For the text-containing cell, return its midpoint in [x, y] coordinate format. 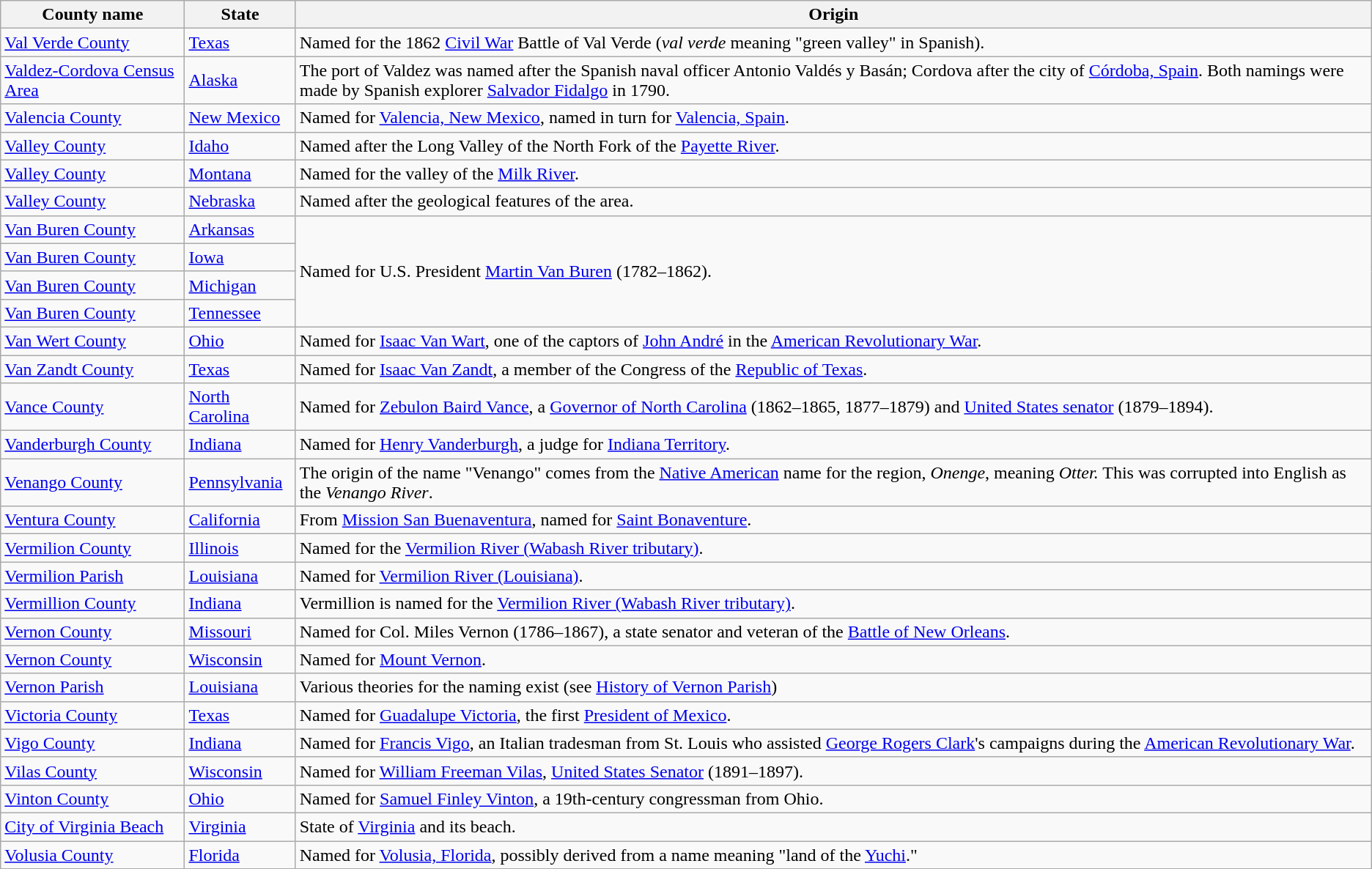
Vinton County [92, 799]
Valencia County [92, 118]
Named for the 1862 Civil War Battle of Val Verde (val verde meaning "green valley" in Spanish). [833, 42]
Named for Zebulon Baird Vance, a Governor of North Carolina (1862–1865, 1877–1879) and United States senator (1879–1894). [833, 407]
Named for Valencia, New Mexico, named in turn for Valencia, Spain. [833, 118]
Valdez-Cordova Census Area [92, 81]
Named for Vermilion River (Louisiana). [833, 576]
Named for Samuel Finley Vinton, a 19th-century congressman from Ohio. [833, 799]
Vermilion Parish [92, 576]
Named for the Vermilion River (Wabash River tributary). [833, 548]
Named for Francis Vigo, an Italian tradesman from St. Louis who assisted George Rogers Clark's campaigns during the American Revolutionary War. [833, 743]
Vermilion County [92, 548]
Named for Col. Miles Vernon (1786–1867), a state senator and veteran of the Battle of New Orleans. [833, 632]
North Carolina [240, 407]
Named for William Freeman Vilas, United States Senator (1891–1897). [833, 771]
Named for Isaac Van Zandt, a member of the Congress of the Republic of Texas. [833, 369]
New Mexico [240, 118]
Named after the geological features of the area. [833, 201]
Ventura County [92, 520]
From Mission San Buenaventura, named for Saint Bonaventure. [833, 520]
Named for Volusia, Florida, possibly derived from a name meaning "land of the Yuchi." [833, 855]
Pennsylvania [240, 482]
California [240, 520]
Van Wert County [92, 341]
Named for the valley of the Milk River. [833, 174]
Named for Mount Vernon. [833, 659]
Vilas County [92, 771]
Origin [833, 15]
Michigan [240, 285]
Victoria County [92, 715]
Named for U.S. President Martin Van Buren (1782–1862). [833, 271]
Named for Isaac Van Wart, one of the captors of John André in the American Revolutionary War. [833, 341]
Iowa [240, 257]
Vermillion is named for the Vermilion River (Wabash River tributary). [833, 604]
Alaska [240, 81]
Vernon Parish [92, 687]
Van Zandt County [92, 369]
Illinois [240, 548]
Named after the Long Valley of the North Fork of the Payette River. [833, 146]
Volusia County [92, 855]
Various theories for the naming exist (see History of Vernon Parish) [833, 687]
Arkansas [240, 229]
Virginia [240, 827]
Vigo County [92, 743]
City of Virginia Beach [92, 827]
Named for Guadalupe Victoria, the first President of Mexico. [833, 715]
State [240, 15]
Montana [240, 174]
Vermillion County [92, 604]
Vanderburgh County [92, 445]
Idaho [240, 146]
Venango County [92, 482]
Vance County [92, 407]
State of Virginia and its beach. [833, 827]
Nebraska [240, 201]
Val Verde County [92, 42]
Missouri [240, 632]
Florida [240, 855]
Named for Henry Vanderburgh, a judge for Indiana Territory. [833, 445]
County name [92, 15]
Tennessee [240, 313]
